Capture the cell that displays the provided text and extract its (x, y) central coordinate. 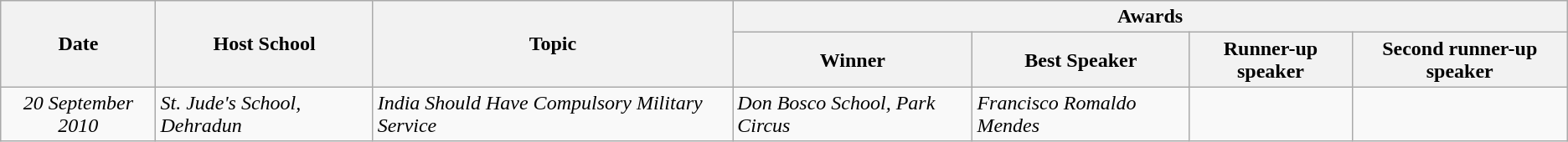
India Should Have Compulsory Military Service (553, 114)
Don Bosco School, Park Circus (853, 114)
Date (79, 43)
Runner-up speaker (1271, 60)
Topic (553, 43)
20 September 2010 (79, 114)
Best Speaker (1081, 60)
Awards (1150, 17)
Francisco Romaldo Mendes (1081, 114)
St. Jude's School, Dehradun (265, 114)
Host School (265, 43)
Winner (853, 60)
Second runner-up speaker (1459, 60)
